Find where the given text appears and provide that cell's center as [X, Y] coordinate. 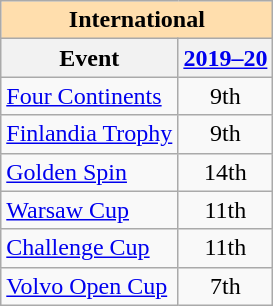
Volvo Open Cup [90, 286]
International [137, 20]
Warsaw Cup [90, 210]
7th [226, 286]
14th [226, 172]
Event [90, 58]
2019–20 [226, 58]
Golden Spin [90, 172]
Challenge Cup [90, 248]
Finlandia Trophy [90, 134]
Four Continents [90, 96]
